From the cell containing the given text, extract its center point as [X, Y] coordinate. 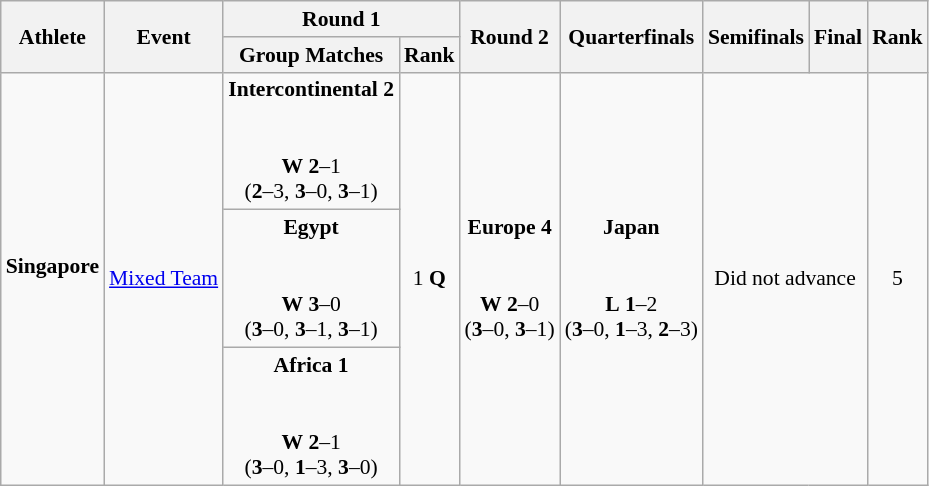
5 [898, 278]
Europe 4 W 2–0 (3–0, 3–1) [510, 278]
Group Matches [311, 55]
Egypt W 3–0 (3–0, 3–1, 3–1) [311, 279]
Did not advance [785, 278]
1 Q [430, 278]
Final [838, 36]
Event [164, 36]
Mixed Team [164, 278]
Athlete [52, 36]
Semifinals [756, 36]
Intercontinental 2 W 2–1 (2–3, 3–0, 3–1) [311, 141]
Singapore [52, 278]
Round 2 [510, 36]
Africa 1 W 2–1 (3–0, 1–3, 3–0) [311, 417]
Quarterfinals [632, 36]
Japan L 1–2 (3–0, 1–3, 2–3) [632, 278]
Round 1 [341, 19]
